Detect which cell encompasses the target text, then output its [x, y] center coordinate. 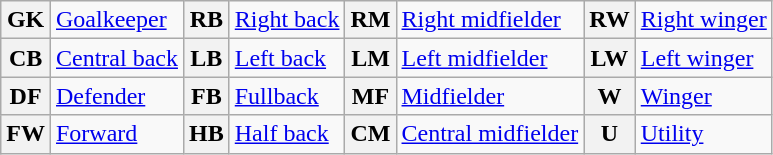
Forward [116, 134]
RM [370, 20]
DF [26, 96]
Left back [287, 58]
FB [206, 96]
Fullback [287, 96]
Left midfielder [490, 58]
Midfielder [490, 96]
Left winger [704, 58]
U [610, 134]
GK [26, 20]
Central midfielder [490, 134]
Winger [704, 96]
W [610, 96]
RW [610, 20]
Right back [287, 20]
CM [370, 134]
Goalkeeper [116, 20]
Right winger [704, 20]
Half back [287, 134]
CB [26, 58]
Utility [704, 134]
Central back [116, 58]
FW [26, 134]
LW [610, 58]
RB [206, 20]
LB [206, 58]
Right midfielder [490, 20]
HB [206, 134]
LM [370, 58]
Defender [116, 96]
MF [370, 96]
